Return (X, Y) of the center of cell containing provided text 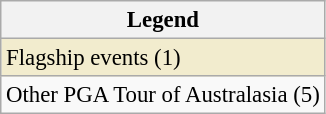
Flagship events (1) (163, 58)
Legend (163, 20)
Other PGA Tour of Australasia (5) (163, 95)
